Find where the given text appears and provide that cell's center as (X, Y) coordinate. 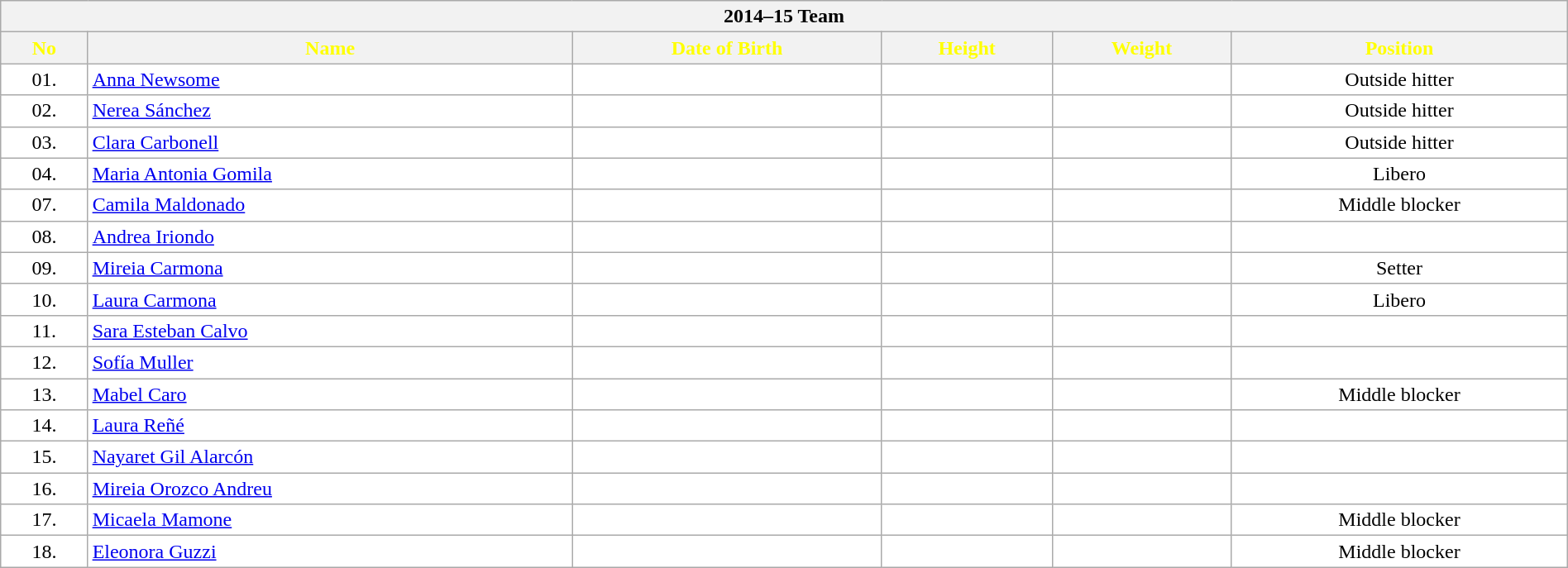
Andrea Iriondo (330, 236)
Mireia Orozco Andreu (330, 489)
Micaela Mamone (330, 520)
11. (45, 331)
Height (967, 48)
No (45, 48)
16. (45, 489)
04. (45, 174)
Sofía Muller (330, 362)
14. (45, 426)
Mabel Caro (330, 394)
15. (45, 457)
Date of Birth (727, 48)
10. (45, 299)
02. (45, 111)
18. (45, 551)
Sara Esteban Calvo (330, 331)
Laura Carmona (330, 299)
Laura Reñé (330, 426)
Maria Antonia Gomila (330, 174)
Eleonora Guzzi (330, 551)
Nayaret Gil Alarcón (330, 457)
Clara Carbonell (330, 142)
Weight (1141, 48)
Name (330, 48)
13. (45, 394)
03. (45, 142)
2014–15 Team (784, 17)
12. (45, 362)
Camila Maldonado (330, 205)
Nerea Sánchez (330, 111)
Mireia Carmona (330, 268)
Position (1399, 48)
08. (45, 236)
17. (45, 520)
Anna Newsome (330, 79)
Setter (1399, 268)
01. (45, 79)
09. (45, 268)
07. (45, 205)
